Extract the [x, y] coordinate from the center of the cell holding the provided text.  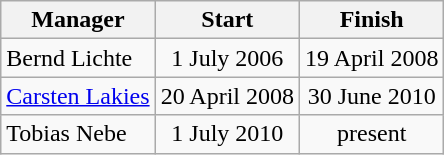
Manager [78, 20]
30 June 2010 [372, 96]
1 July 2006 [227, 58]
Tobias Nebe [78, 134]
present [372, 134]
Carsten Lakies [78, 96]
1 July 2010 [227, 134]
Finish [372, 20]
Start [227, 20]
20 April 2008 [227, 96]
19 April 2008 [372, 58]
Bernd Lichte [78, 58]
